For the text-containing cell, return its midpoint in (x, y) coordinate format. 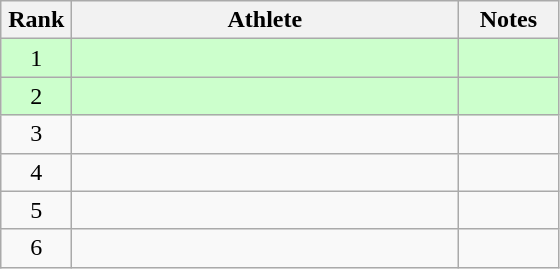
5 (36, 210)
6 (36, 248)
2 (36, 96)
1 (36, 58)
Rank (36, 20)
Athlete (265, 20)
Notes (508, 20)
4 (36, 172)
3 (36, 134)
